Pinpoint the cell where the given text exists, returning its (x, y) midpoint coordinate. 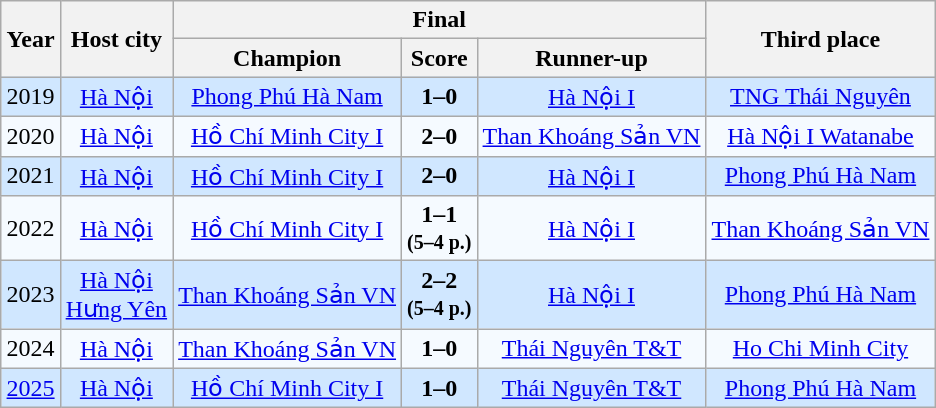
Score (440, 58)
2–2(5–4 p.) (440, 295)
Ho Chi Minh City (820, 349)
Final (440, 20)
2021 (30, 176)
Third place (820, 39)
Champion (288, 58)
Hà NộiHưng Yên (116, 295)
TNG Thái Nguyên (820, 97)
2023 (30, 295)
Year (30, 39)
Runner-up (592, 58)
2025 (30, 388)
Host city (116, 39)
2019 (30, 97)
2020 (30, 136)
2024 (30, 349)
Hà Nội I Watanabe (820, 136)
2022 (30, 228)
1–1(5–4 p.) (440, 228)
